Find where the given text appears and provide that cell's center as (x, y) coordinate. 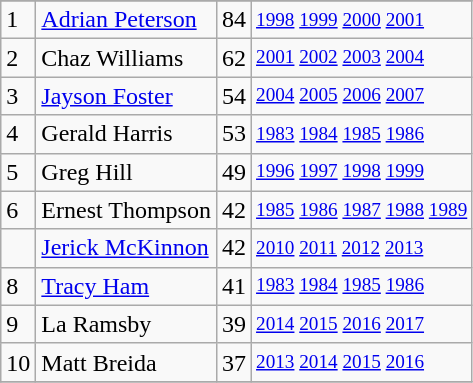
39 (234, 324)
5 (18, 172)
Jayson Foster (126, 96)
3 (18, 96)
62 (234, 58)
Adrian Peterson (126, 20)
10 (18, 362)
6 (18, 210)
1996 1997 1998 1999 (361, 172)
2010 2011 2012 2013 (361, 248)
Gerald Harris (126, 134)
Ernest Thompson (126, 210)
9 (18, 324)
49 (234, 172)
2013 2014 2015 2016 (361, 362)
Matt Breida (126, 362)
2 (18, 58)
2004 2005 2006 2007 (361, 96)
Greg Hill (126, 172)
41 (234, 286)
1 (18, 20)
1985 1986 1987 1988 1989 (361, 210)
54 (234, 96)
37 (234, 362)
8 (18, 286)
1998 1999 2000 2001 (361, 20)
2014 2015 2016 2017 (361, 324)
Tracy Ham (126, 286)
Jerick McKinnon (126, 248)
84 (234, 20)
La Ramsby (126, 324)
Chaz Williams (126, 58)
2001 2002 2003 2004 (361, 58)
4 (18, 134)
53 (234, 134)
